Search for the cell housing the specified text and yield its (X, Y) center coordinate. 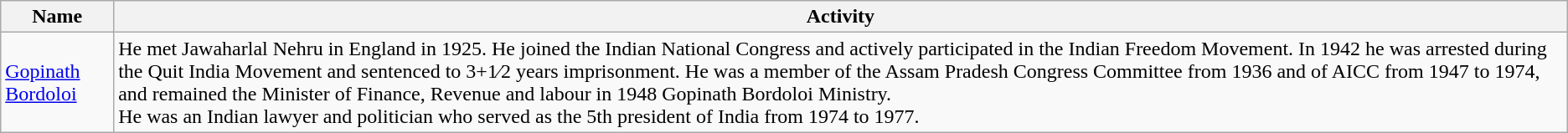
Name (57, 17)
Activity (841, 17)
Gopinath Bordoloi (57, 82)
